Return the (x, y) coordinate for the center point of the cell that contains the specified text.  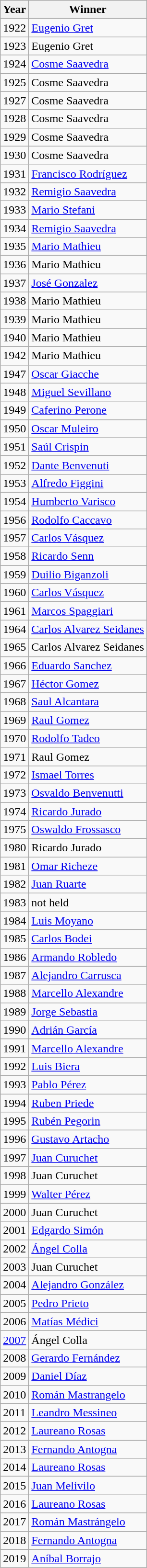
Oswaldo Frossasco (88, 830)
1953 (14, 483)
1924 (14, 64)
Winner (88, 10)
1925 (14, 82)
1989 (14, 1012)
2011 (14, 1413)
1994 (14, 1103)
Saúl Crispin (88, 447)
1969 (14, 720)
Pedro Prieto (88, 1303)
Mario Stefani (88, 210)
Oscar Giacche (88, 374)
1999 (14, 1194)
2014 (14, 1467)
2019 (14, 1558)
Ismael Torres (88, 775)
2003 (14, 1267)
1923 (14, 46)
1964 (14, 629)
1965 (14, 647)
1922 (14, 28)
1996 (14, 1139)
2018 (14, 1540)
Juan Melivilo (88, 1486)
1948 (14, 392)
Román Mastrángelo (88, 1522)
1983 (14, 902)
1974 (14, 812)
1975 (14, 830)
2010 (14, 1395)
1934 (14, 228)
2015 (14, 1486)
Rubén Pegorin (88, 1121)
1951 (14, 447)
1938 (14, 301)
2007 (14, 1340)
Gerardo Fernández (88, 1358)
Saul Alcantara (88, 702)
Luis Moyano (88, 921)
1929 (14, 137)
1991 (14, 1048)
Duilio Biganzoli (88, 575)
Oscar Muleiro (88, 429)
1984 (14, 921)
Gustavo Artacho (88, 1139)
Adrián García (88, 1030)
Pablo Pérez (88, 1084)
1939 (14, 319)
1935 (14, 247)
Edgardo Simón (88, 1230)
Leandro Messineo (88, 1413)
Omar Richeze (88, 866)
2016 (14, 1504)
2005 (14, 1303)
1950 (14, 429)
Carlos Bodei (88, 939)
1930 (14, 155)
1958 (14, 556)
Alejandro Carrusca (88, 975)
Jorge Sebastia (88, 1012)
1933 (14, 210)
Rodolfo Caccavo (88, 519)
1997 (14, 1158)
1988 (14, 993)
Humberto Varisco (88, 501)
2017 (14, 1522)
2006 (14, 1321)
1960 (14, 593)
1959 (14, 575)
1995 (14, 1121)
1986 (14, 957)
1931 (14, 173)
Alfredo Figgini (88, 483)
Ruben Priede (88, 1103)
Marcos Spaggiari (88, 611)
1967 (14, 684)
1937 (14, 283)
1972 (14, 775)
Aníbal Borrajo (88, 1558)
1940 (14, 338)
1956 (14, 519)
1971 (14, 756)
1932 (14, 192)
Ricardo Senn (88, 556)
1927 (14, 101)
Matías Médici (88, 1321)
1982 (14, 884)
Armando Robledo (88, 957)
2008 (14, 1358)
1970 (14, 738)
1954 (14, 501)
1966 (14, 666)
1993 (14, 1084)
Héctor Gomez (88, 684)
Walter Pérez (88, 1194)
Osvaldo Benvenutti (88, 793)
1942 (14, 356)
1981 (14, 866)
1961 (14, 611)
1968 (14, 702)
Juan Ruarte (88, 884)
2002 (14, 1249)
1973 (14, 793)
1987 (14, 975)
1990 (14, 1030)
Rodolfo Tadeo (88, 738)
1985 (14, 939)
1957 (14, 538)
Francisco Rodríguez (88, 173)
1947 (14, 374)
2004 (14, 1285)
2009 (14, 1376)
1980 (14, 848)
Alejandro González (88, 1285)
Eduardo Sanchez (88, 666)
1998 (14, 1176)
Year (14, 10)
Román Mastrangelo (88, 1395)
José Gonzalez (88, 283)
2000 (14, 1212)
Daniel Díaz (88, 1376)
Caferino Perone (88, 410)
2012 (14, 1431)
2013 (14, 1449)
1928 (14, 119)
Luis Biera (88, 1066)
not held (88, 902)
1949 (14, 410)
1992 (14, 1066)
2001 (14, 1230)
Dante Benvenuti (88, 465)
Miguel Sevillano (88, 392)
1952 (14, 465)
1936 (14, 265)
